Scan for the cell matching the given text and deliver its (X, Y) coordinate at center. 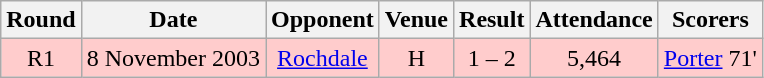
8 November 2003 (173, 58)
Scorers (710, 20)
Venue (416, 20)
R1 (41, 58)
Date (173, 20)
5,464 (594, 58)
Porter 71' (710, 58)
Attendance (594, 20)
Opponent (323, 20)
1 – 2 (492, 58)
Rochdale (323, 58)
Round (41, 20)
Result (492, 20)
H (416, 58)
